Provide the [X, Y] coordinate of the cell's center where the given text is located.  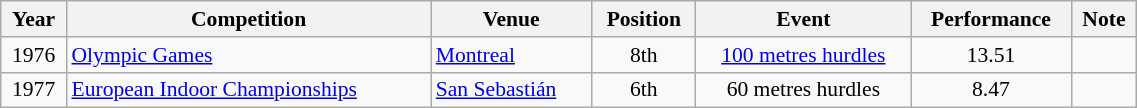
100 metres hurdles [804, 55]
San Sebastián [512, 90]
Note [1104, 19]
Olympic Games [248, 55]
6th [644, 90]
1977 [34, 90]
Competition [248, 19]
13.51 [991, 55]
1976 [34, 55]
8.47 [991, 90]
60 metres hurdles [804, 90]
Venue [512, 19]
European Indoor Championships [248, 90]
8th [644, 55]
Event [804, 19]
Montreal [512, 55]
Performance [991, 19]
Position [644, 19]
Year [34, 19]
